Capture the cell that displays the provided text and extract its [X, Y] central coordinate. 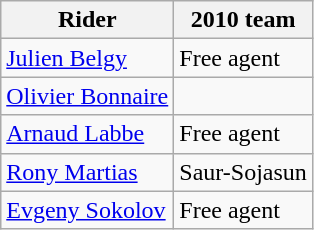
Rony Martias [88, 172]
Arnaud Labbe [88, 134]
Julien Belgy [88, 58]
Saur-Sojasun [244, 172]
Olivier Bonnaire [88, 96]
Rider [88, 20]
2010 team [244, 20]
Evgeny Sokolov [88, 210]
